Return the (x, y) coordinate for the center point of the cell that contains the specified text.  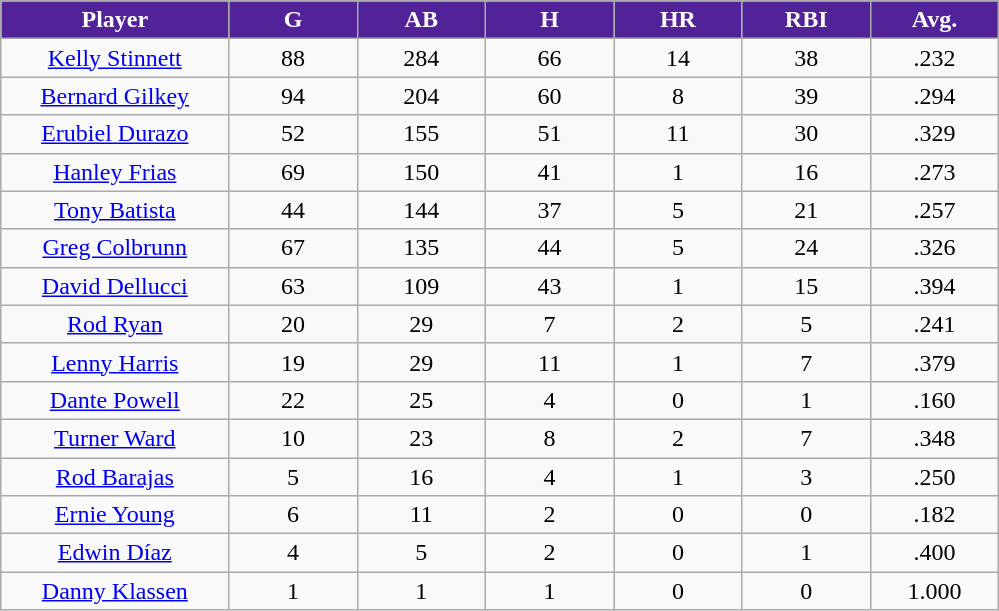
23 (421, 438)
20 (293, 324)
284 (421, 58)
Avg. (934, 20)
1.000 (934, 591)
.326 (934, 248)
15 (806, 286)
Edwin Díaz (115, 553)
21 (806, 210)
Turner Ward (115, 438)
Player (115, 20)
14 (678, 58)
10 (293, 438)
30 (806, 134)
HR (678, 20)
.379 (934, 362)
.250 (934, 477)
155 (421, 134)
Danny Klassen (115, 591)
Tony Batista (115, 210)
204 (421, 96)
.348 (934, 438)
19 (293, 362)
Rod Barajas (115, 477)
Rod Ryan (115, 324)
38 (806, 58)
60 (549, 96)
37 (549, 210)
.241 (934, 324)
150 (421, 172)
69 (293, 172)
Hanley Frias (115, 172)
Dante Powell (115, 400)
.329 (934, 134)
.294 (934, 96)
88 (293, 58)
.394 (934, 286)
.257 (934, 210)
22 (293, 400)
Ernie Young (115, 515)
Greg Colbrunn (115, 248)
135 (421, 248)
3 (806, 477)
43 (549, 286)
94 (293, 96)
RBI (806, 20)
AB (421, 20)
41 (549, 172)
66 (549, 58)
24 (806, 248)
David Dellucci (115, 286)
.273 (934, 172)
.160 (934, 400)
51 (549, 134)
Bernard Gilkey (115, 96)
.182 (934, 515)
G (293, 20)
63 (293, 286)
67 (293, 248)
Kelly Stinnett (115, 58)
.232 (934, 58)
25 (421, 400)
39 (806, 96)
Erubiel Durazo (115, 134)
52 (293, 134)
109 (421, 286)
.400 (934, 553)
H (549, 20)
144 (421, 210)
6 (293, 515)
Lenny Harris (115, 362)
